Determine the (X, Y) coordinate at the center of the cell enclosing the given text.  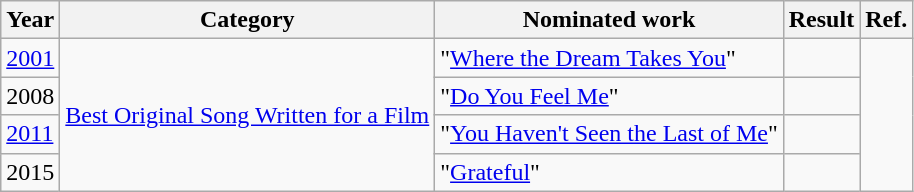
2008 (30, 96)
"Do You Feel Me" (609, 96)
Result (821, 20)
Ref. (886, 20)
Best Original Song Written for a Film (248, 115)
Year (30, 20)
"Where the Dream Takes You" (609, 58)
"You Haven't Seen the Last of Me" (609, 134)
Category (248, 20)
Nominated work (609, 20)
"Grateful" (609, 172)
2001 (30, 58)
2015 (30, 172)
2011 (30, 134)
